Capture the cell that displays the provided text and extract its (X, Y) central coordinate. 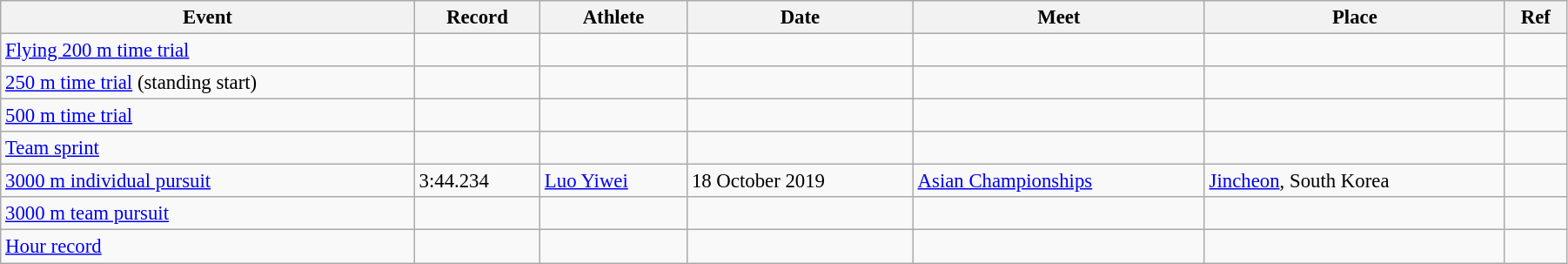
Record (477, 17)
Team sprint (207, 148)
500 m time trial (207, 116)
Place (1354, 17)
250 m time trial (standing start) (207, 83)
Flying 200 m time trial (207, 51)
Event (207, 17)
Athlete (614, 17)
Asian Championships (1058, 181)
Luo Yiwei (614, 181)
3:44.234 (477, 181)
Ref (1535, 17)
Meet (1058, 17)
Date (801, 17)
Hour record (207, 247)
18 October 2019 (801, 181)
3000 m team pursuit (207, 213)
Jincheon, South Korea (1354, 181)
3000 m individual pursuit (207, 181)
